Locate the cell with the specified text and output its (x, y) center coordinate. 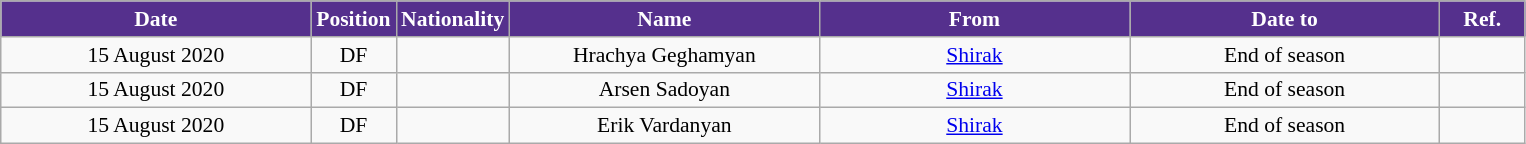
Position (354, 19)
Hrachya Geghamyan (664, 55)
Ref. (1482, 19)
Erik Vardanyan (664, 126)
Arsen Sadoyan (664, 90)
From (974, 19)
Nationality (452, 19)
Name (664, 19)
Date (156, 19)
Date to (1285, 19)
